Output the [x, y] coordinate of the center of the cell containing the given text.  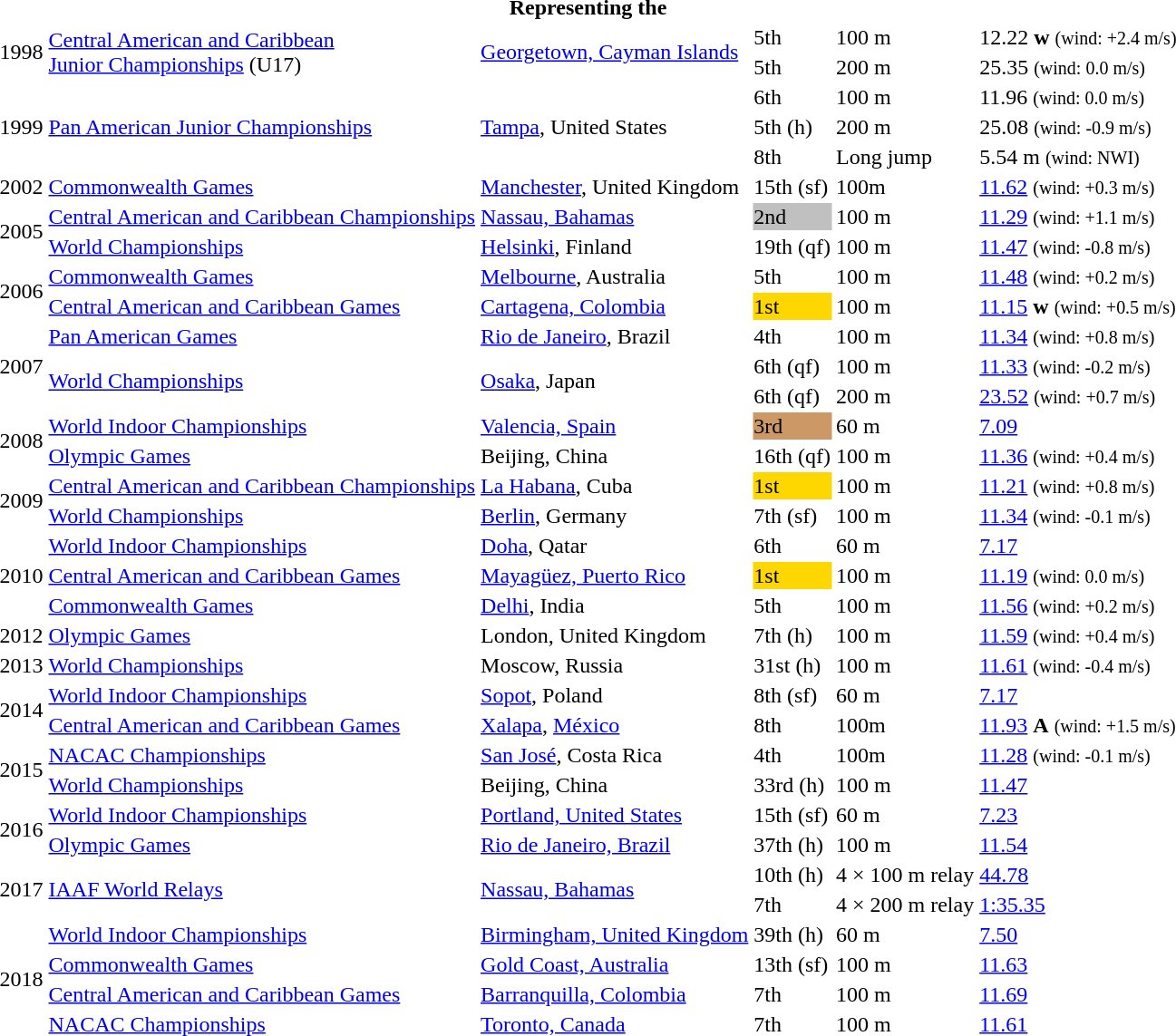
Sopot, Poland [615, 695]
10th (h) [792, 875]
2nd [792, 217]
Delhi, India [615, 605]
Osaka, Japan [615, 381]
Xalapa, México [615, 725]
Valencia, Spain [615, 426]
8th (sf) [792, 695]
Mayagüez, Puerto Rico [615, 576]
Central American and CaribbeanJunior Championships (U17) [262, 53]
19th (qf) [792, 247]
33rd (h) [792, 785]
5th (h) [792, 127]
Pan American Junior Championships [262, 127]
IAAF World Relays [262, 890]
Manchester, United Kingdom [615, 187]
Melbourne, Australia [615, 276]
39th (h) [792, 934]
Berlin, Germany [615, 516]
La Habana, Cuba [615, 486]
4 × 200 m relay [905, 905]
7th (sf) [792, 516]
Birmingham, United Kingdom [615, 934]
4 × 100 m relay [905, 875]
Tampa, United States [615, 127]
Gold Coast, Australia [615, 964]
31st (h) [792, 665]
San José, Costa Rica [615, 755]
Moscow, Russia [615, 665]
London, United Kingdom [615, 635]
37th (h) [792, 845]
Georgetown, Cayman Islands [615, 53]
16th (qf) [792, 456]
13th (sf) [792, 964]
Portland, United States [615, 815]
Helsinki, Finland [615, 247]
7th (h) [792, 635]
Barranquilla, Colombia [615, 994]
3rd [792, 426]
Cartagena, Colombia [615, 306]
Pan American Games [262, 336]
Long jump [905, 157]
NACAC Championships [262, 755]
Doha, Qatar [615, 546]
